Identify which cell holds the provided text, then report its [x, y] central coordinate. 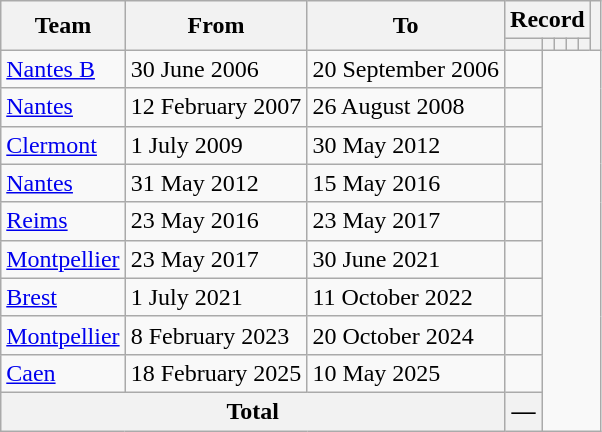
31 May 2012 [216, 183]
30 June 2006 [216, 69]
Team [63, 26]
Record [548, 20]
12 February 2007 [216, 107]
— [524, 411]
30 May 2012 [406, 145]
15 May 2016 [406, 183]
18 February 2025 [216, 373]
Clermont [63, 145]
20 October 2024 [406, 335]
Caen [63, 373]
10 May 2025 [406, 373]
23 May 2016 [216, 221]
Total [253, 411]
20 September 2006 [406, 69]
To [406, 26]
8 February 2023 [216, 335]
From [216, 26]
26 August 2008 [406, 107]
Brest [63, 297]
11 October 2022 [406, 297]
Reims [63, 221]
1 July 2009 [216, 145]
Nantes B [63, 69]
30 June 2021 [406, 259]
1 July 2021 [216, 297]
